Capture the cell that displays the provided text and extract its [X, Y] central coordinate. 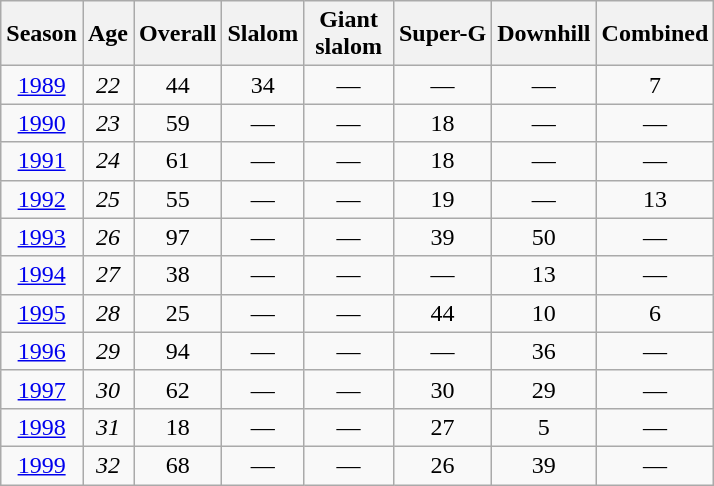
1993 [42, 237]
Downhill [544, 34]
10 [544, 313]
1992 [42, 199]
Combined [655, 34]
22 [108, 85]
38 [178, 275]
23 [108, 123]
Overall [178, 34]
31 [108, 427]
1997 [42, 389]
1989 [42, 85]
59 [178, 123]
94 [178, 351]
97 [178, 237]
34 [263, 85]
1996 [42, 351]
68 [178, 465]
61 [178, 161]
6 [655, 313]
24 [108, 161]
19 [442, 199]
36 [544, 351]
7 [655, 85]
55 [178, 199]
5 [544, 427]
28 [108, 313]
1999 [42, 465]
62 [178, 389]
Super-G [442, 34]
1994 [42, 275]
1991 [42, 161]
32 [108, 465]
Age [108, 34]
1995 [42, 313]
1990 [42, 123]
Giant slalom [349, 34]
50 [544, 237]
Season [42, 34]
Slalom [263, 34]
1998 [42, 427]
